Provide the (X, Y) coordinate of the cell's center where the given text is located.  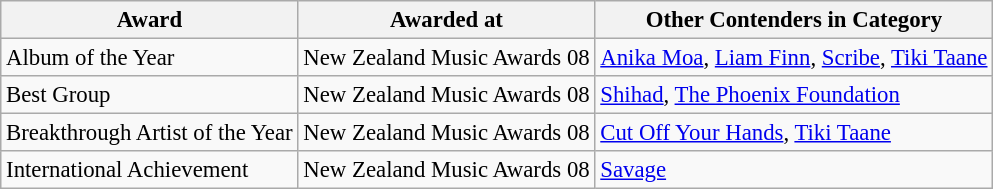
Breakthrough Artist of the Year (150, 133)
International Achievement (150, 170)
Anika Moa, Liam Finn, Scribe, Tiki Taane (794, 58)
Shihad, The Phoenix Foundation (794, 95)
Cut Off Your Hands, Tiki Taane (794, 133)
Award (150, 20)
Awarded at (446, 20)
Savage (794, 170)
Other Contenders in Category (794, 20)
Album of the Year (150, 58)
Best Group (150, 95)
